Output the (X, Y) coordinate of the center of the cell containing the given text.  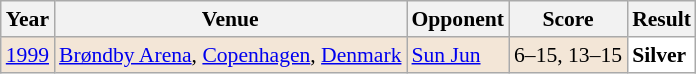
Result (662, 19)
Sun Jun (458, 55)
1999 (28, 55)
Year (28, 19)
Brøndby Arena, Copenhagen, Denmark (230, 55)
Score (568, 19)
6–15, 13–15 (568, 55)
Venue (230, 19)
Silver (662, 55)
Opponent (458, 19)
